Locate the cell with the specified text and output its (X, Y) center coordinate. 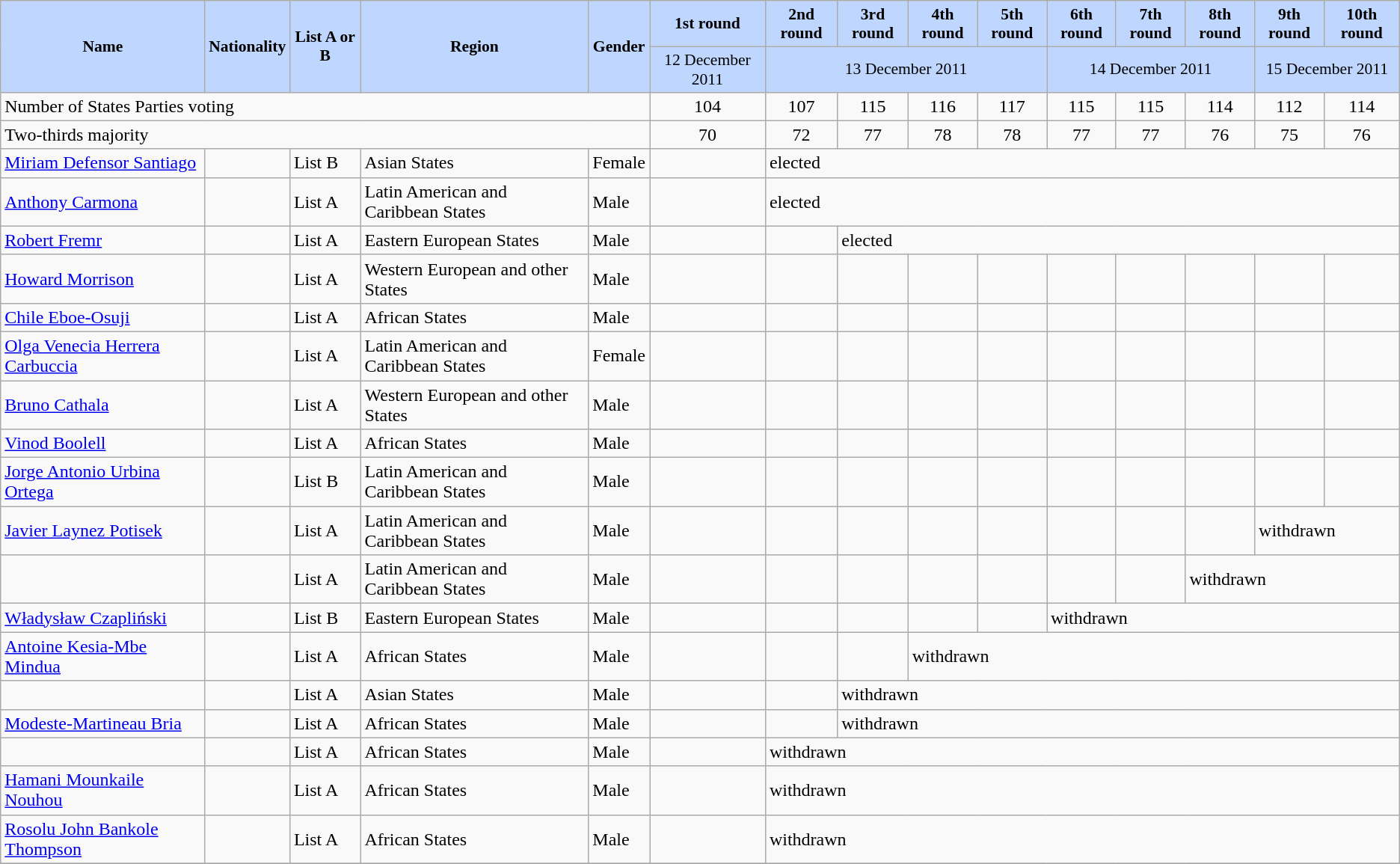
13 December 2011 (906, 69)
8th round (1221, 24)
Chile Eboe-Osuji (103, 317)
4th round (942, 24)
5th round (1013, 24)
2nd round (801, 24)
Robert Fremr (103, 240)
Jorge Antonio Urbina Ortega (103, 482)
75 (1289, 135)
Two-thirds majority (325, 135)
117 (1013, 106)
Anthony Carmona (103, 202)
6th round (1081, 24)
14 December 2011 (1151, 69)
Modeste-Martineau Bria (103, 723)
Howard Morrison (103, 278)
Miriam Defensor Santiago (103, 163)
Bruno Cathala (103, 404)
Rosolu John Bankole Thompson (103, 839)
Region (474, 46)
112 (1289, 106)
116 (942, 106)
104 (707, 106)
Name (103, 46)
12 December 2011 (707, 69)
Olga Venecia Herrera Carbuccia (103, 356)
107 (801, 106)
Number of States Parties voting (325, 106)
7th round (1150, 24)
List A or B (325, 46)
Władysław Czapliński (103, 618)
1st round (707, 24)
Javier Laynez Potisek (103, 531)
Nationality (247, 46)
Hamani Mounkaile Nouhou (103, 790)
Gender (619, 46)
Antoine Kesia-Mbe Mindua (103, 657)
15 December 2011 (1327, 69)
9th round (1289, 24)
Vinod Boolell (103, 444)
70 (707, 135)
10th round (1361, 24)
3rd round (873, 24)
72 (801, 135)
